Find where the given text appears and provide that cell's center as [x, y] coordinate. 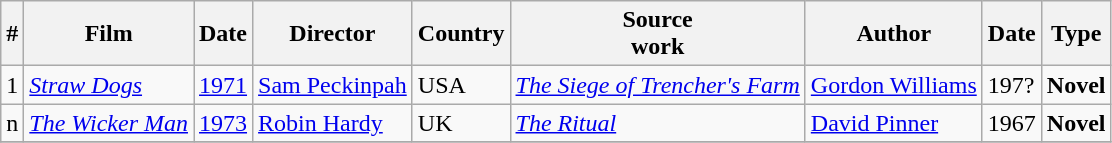
Straw Dogs [109, 85]
Type [1076, 34]
1971 [224, 85]
USA [461, 85]
Robin Hardy [333, 123]
David Pinner [894, 123]
Gordon Williams [894, 85]
Film [109, 34]
Sam Peckinpah [333, 85]
Director [333, 34]
1973 [224, 123]
UK [461, 123]
197? [1012, 85]
The Wicker Man [109, 123]
Author [894, 34]
1967 [1012, 123]
1 [12, 85]
n [12, 123]
The Siege of Trencher's Farm [658, 85]
Country [461, 34]
Sourcework [658, 34]
The Ritual [658, 123]
# [12, 34]
